From the cell containing the given text, extract its center point as (x, y) coordinate. 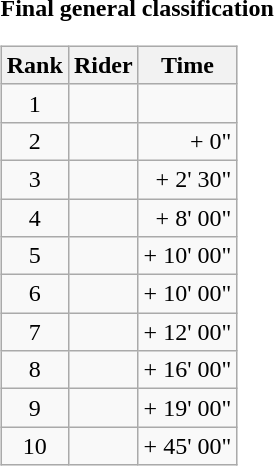
3 (34, 179)
1 (34, 103)
+ 16' 00" (188, 370)
+ 19' 00" (188, 408)
Rider (103, 65)
6 (34, 294)
Time (188, 65)
+ 0" (188, 141)
8 (34, 370)
+ 12' 00" (188, 332)
Rank (34, 65)
+ 45' 00" (188, 446)
+ 2' 30" (188, 179)
+ 8' 00" (188, 217)
4 (34, 217)
2 (34, 141)
10 (34, 446)
5 (34, 256)
9 (34, 408)
7 (34, 332)
